Detect which cell encompasses the target text, then output its (X, Y) center coordinate. 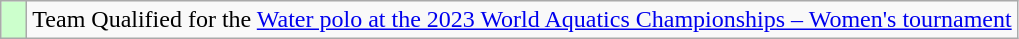
Team Qualified for the Water polo at the 2023 World Aquatics Championships – Women's tournament (522, 20)
